Search for the cell housing the specified text and yield its (X, Y) center coordinate. 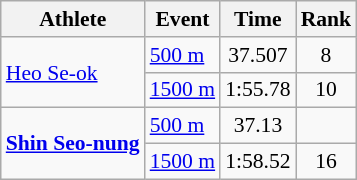
37.507 (258, 55)
Event (182, 19)
37.13 (258, 126)
8 (326, 55)
1:55.78 (258, 90)
1:58.52 (258, 162)
Athlete (73, 19)
10 (326, 90)
16 (326, 162)
Shin Seo-nung (73, 144)
Heo Se-ok (73, 72)
Time (258, 19)
Rank (326, 19)
